Pinpoint the cell where the given text exists, returning its (X, Y) midpoint coordinate. 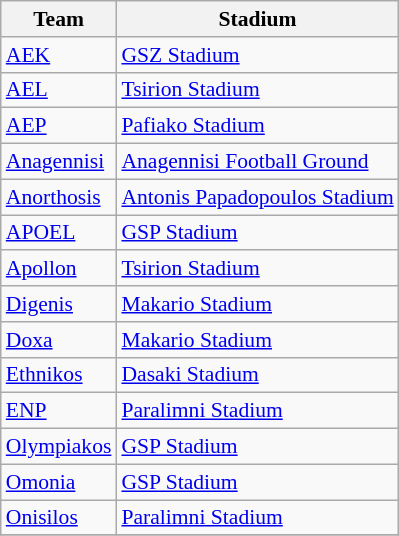
Digenis (59, 304)
Apollon (59, 269)
Anagennisi (59, 162)
AEP (59, 126)
Olympiakos (59, 447)
ENP (59, 411)
Omonia (59, 482)
AEL (59, 90)
Dasaki Stadium (257, 375)
Ethnikos (59, 375)
Team (59, 19)
APOEL (59, 233)
Stadium (257, 19)
Pafiako Stadium (257, 126)
Onisilos (59, 518)
Anagennisi Football Ground (257, 162)
AEK (59, 55)
Antonis Papadopoulos Stadium (257, 197)
Doxa (59, 340)
GSZ Stadium (257, 55)
Anorthosis (59, 197)
